Locate the cell with the specified text and output its (X, Y) center coordinate. 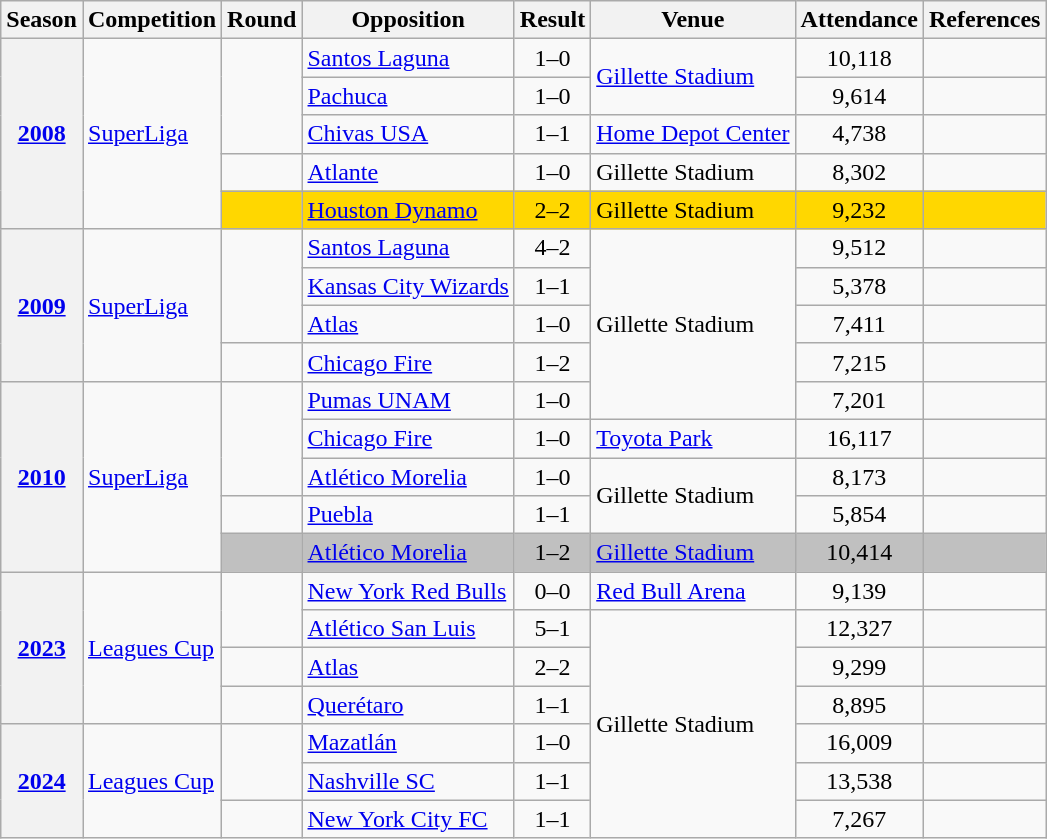
7,201 (859, 400)
Puebla (408, 515)
New York City FC (408, 819)
16,009 (859, 743)
Pachuca (408, 96)
2023 (42, 648)
8,302 (859, 172)
10,118 (859, 58)
10,414 (859, 553)
New York Red Bulls (408, 591)
0–0 (552, 591)
2008 (42, 134)
9,139 (859, 591)
5–1 (552, 629)
2009 (42, 305)
7,267 (859, 819)
Querétaro (408, 705)
8,895 (859, 705)
5,378 (859, 286)
4–2 (552, 248)
9,299 (859, 667)
Atlético San Luis (408, 629)
Pumas UNAM (408, 400)
Competition (152, 20)
2024 (42, 781)
2010 (42, 476)
Kansas City Wizards (408, 286)
7,411 (859, 324)
Venue (693, 20)
4,738 (859, 134)
9,512 (859, 248)
Result (552, 20)
Nashville SC (408, 781)
16,117 (859, 438)
Season (42, 20)
8,173 (859, 477)
Home Depot Center (693, 134)
Red Bull Arena (693, 591)
Atlante (408, 172)
Opposition (408, 20)
Toyota Park (693, 438)
7,215 (859, 362)
Chivas USA (408, 134)
9,232 (859, 210)
12,327 (859, 629)
References (984, 20)
5,854 (859, 515)
Attendance (859, 20)
9,614 (859, 96)
Houston Dynamo (408, 210)
13,538 (859, 781)
Round (262, 20)
Mazatlán (408, 743)
